Determine the [X, Y] coordinate at the center of the cell enclosing the given text.  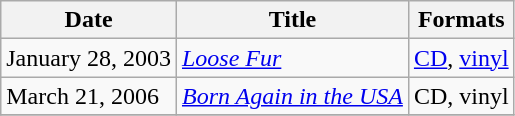
March 21, 2006 [89, 96]
Formats [461, 20]
Title [292, 20]
Born Again in the USA [292, 96]
January 28, 2003 [89, 58]
Date [89, 20]
Loose Fur [292, 58]
